Locate the cell with the specified text and output its (x, y) center coordinate. 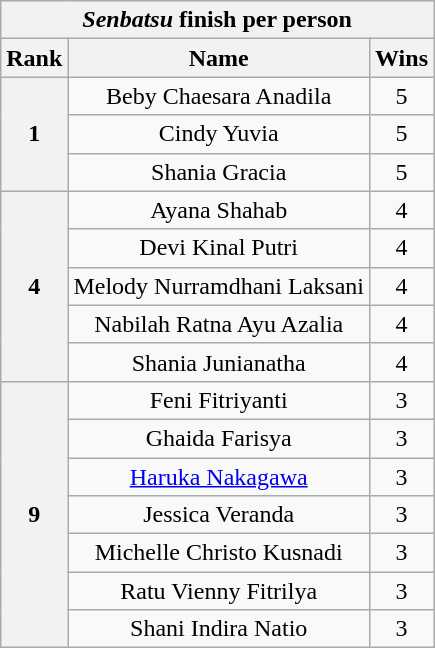
Michelle Christo Kusnadi (219, 553)
Shani Indira Natio (219, 629)
Ghaida Farisya (219, 438)
Haruka Nakagawa (219, 477)
Rank (34, 58)
Shania Gracia (219, 172)
Feni Fitriyanti (219, 400)
Cindy Yuvia (219, 134)
1 (34, 134)
Devi Kinal Putri (219, 248)
Ratu Vienny Fitrilya (219, 591)
Beby Chaesara Anadila (219, 96)
Wins (402, 58)
Shania Junianatha (219, 362)
9 (34, 514)
Jessica Veranda (219, 515)
Nabilah Ratna Ayu Azalia (219, 324)
Name (219, 58)
Senbatsu finish per person (218, 20)
Melody Nurramdhani Laksani (219, 286)
Ayana Shahab (219, 210)
